Provide the [x, y] coordinate of the cell's center where the given text is located.  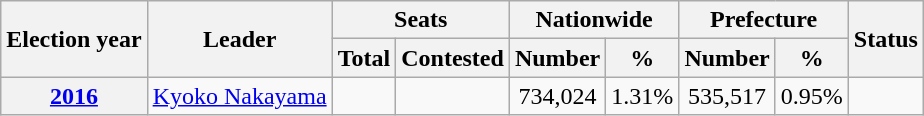
734,024 [557, 96]
Seats [420, 20]
Leader [240, 39]
Prefecture [764, 20]
Total [364, 58]
Status [886, 39]
Kyoko Nakayama [240, 96]
535,517 [727, 96]
Nationwide [594, 20]
1.31% [642, 96]
Election year [74, 39]
0.95% [812, 96]
2016 [74, 96]
Contested [453, 58]
